Identify which cell holds the provided text, then report its [x, y] central coordinate. 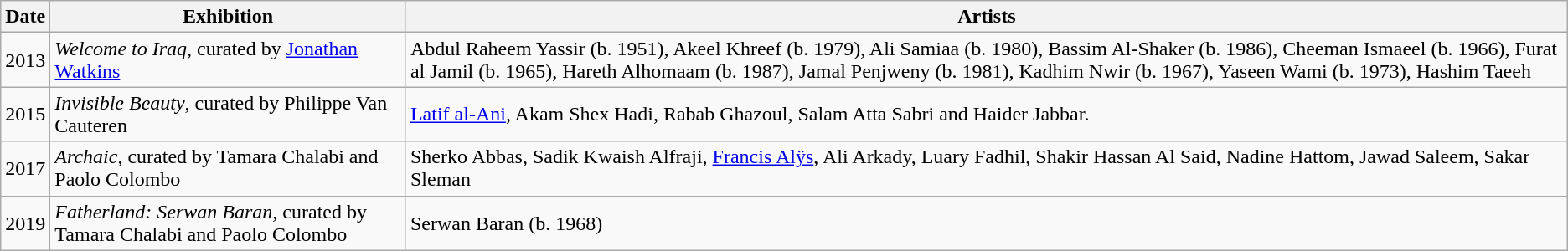
Serwan Baran (b. 1968) [987, 223]
Artists [987, 17]
Fatherland: Serwan Baran, curated by Tamara Chalabi and Paolo Colombo [228, 223]
Welcome to Iraq, curated by Jonathan Watkins [228, 60]
2015 [25, 114]
Invisible Beauty, curated by Philippe Van Cauteren [228, 114]
2017 [25, 169]
Latif al-Ani, Akam Shex Hadi, Rabab Ghazoul, Salam Atta Sabri and Haider Jabbar. [987, 114]
Exhibition [228, 17]
Date [25, 17]
Archaic, curated by Tamara Chalabi and Paolo Colombo [228, 169]
Sherko Abbas, Sadik Kwaish Alfraji, Francis Alÿs, Ali Arkady, Luary Fadhil, Shakir Hassan Al Said, Nadine Hattom, Jawad Saleem, Sakar Sleman [987, 169]
2019 [25, 223]
2013 [25, 60]
